Scan for the cell matching the given text and deliver its [x, y] coordinate at center. 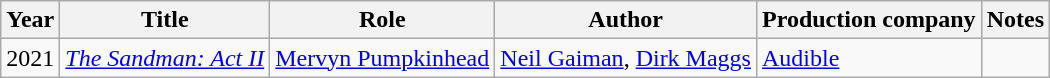
Mervyn Pumpkinhead [382, 58]
Author [626, 20]
Neil Gaiman, Dirk Maggs [626, 58]
Audible [868, 58]
Production company [868, 20]
Year [30, 20]
2021 [30, 58]
Role [382, 20]
Title [165, 20]
The Sandman: Act II [165, 58]
Notes [1015, 20]
